Capture the cell that displays the provided text and extract its [x, y] central coordinate. 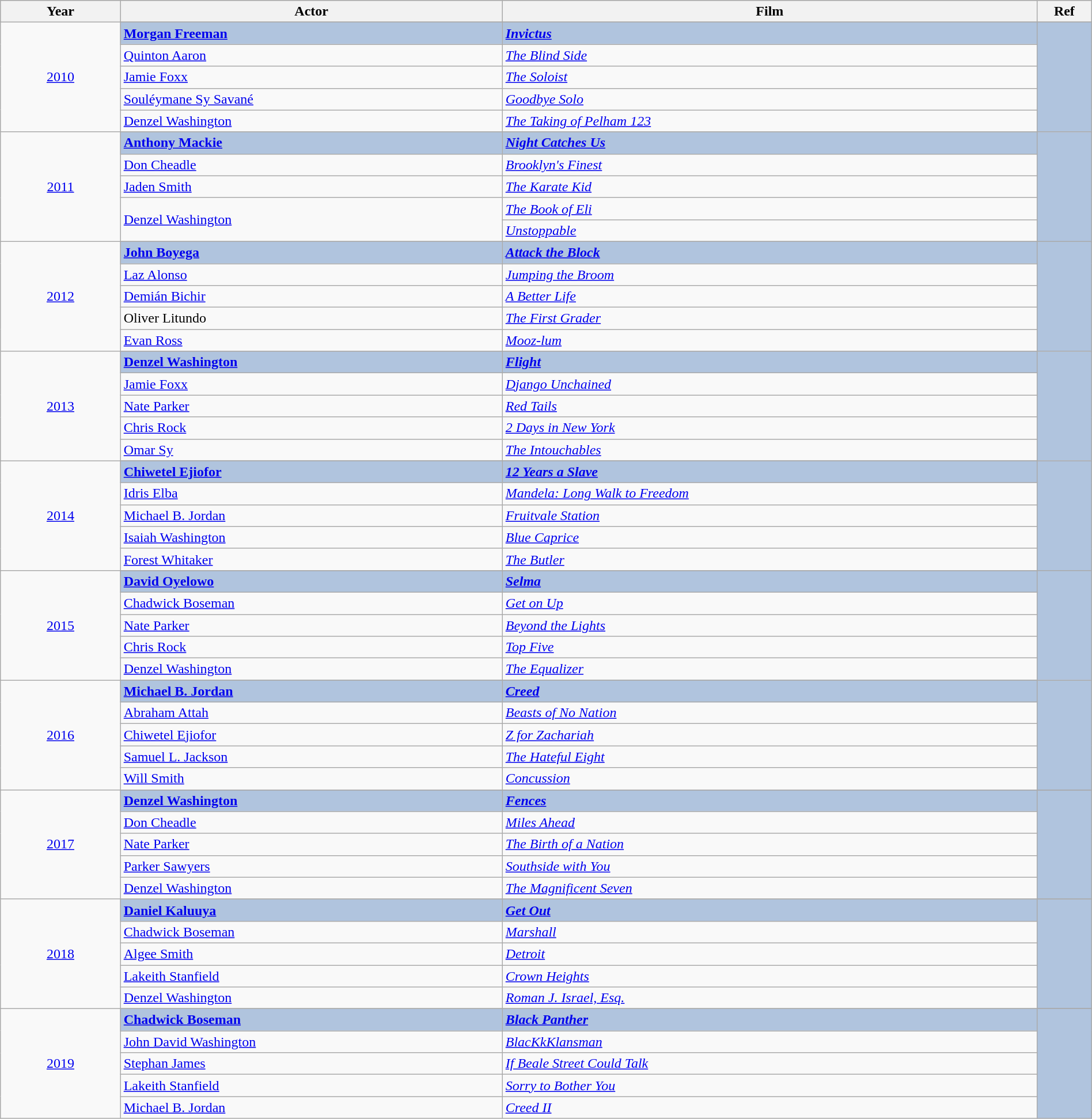
Year [60, 12]
2019 [60, 1064]
Brooklyn's Finest [769, 165]
Oliver Litundo [311, 318]
Actor [311, 12]
Idris Elba [311, 494]
Forest Whitaker [311, 559]
Jumping the Broom [769, 275]
2014 [60, 515]
A Better Life [769, 297]
Sorry to Bother You [769, 1086]
12 Years a Slave [769, 472]
2013 [60, 406]
David Oyelowo [311, 581]
Invictus [769, 33]
BlacKkKlansman [769, 1042]
Goodbye Solo [769, 99]
Mandela: Long Walk to Freedom [769, 494]
Fences [769, 801]
The First Grader [769, 318]
Laz Alonso [311, 275]
Django Unchained [769, 384]
2018 [60, 954]
Samuel L. Jackson [311, 757]
Morgan Freeman [311, 33]
The Taking of Pelham 123 [769, 121]
Get on Up [769, 603]
Beasts of No Nation [769, 713]
Ref [1064, 12]
The Birth of a Nation [769, 844]
Top Five [769, 647]
Attack the Block [769, 252]
2 Days in New York [769, 428]
The Karate Kid [769, 187]
Daniel Kaluuya [311, 910]
Parker Sawyers [311, 866]
Abraham Attah [311, 713]
Souléymane Sy Savané [311, 99]
Demián Bichir [311, 297]
Red Tails [769, 406]
Film [769, 12]
Creed II [769, 1107]
The Book of Eli [769, 208]
If Beale Street Could Talk [769, 1064]
Crown Heights [769, 976]
Get Out [769, 910]
Detroit [769, 954]
John David Washington [311, 1042]
The Equalizer [769, 669]
Quinton Aaron [311, 55]
Marshall [769, 932]
Selma [769, 581]
Night Catches Us [769, 143]
The Soloist [769, 77]
Omar Sy [311, 450]
Stephan James [311, 1064]
Unstoppable [769, 230]
Jaden Smith [311, 187]
Anthony Mackie [311, 143]
Roman J. Israel, Esq. [769, 998]
Flight [769, 362]
John Boyega [311, 252]
Miles Ahead [769, 822]
Fruitvale Station [769, 515]
Mooz-lum [769, 340]
Creed [769, 691]
The Intouchables [769, 450]
The Butler [769, 559]
Beyond the Lights [769, 625]
Blue Caprice [769, 537]
2017 [60, 844]
Southside with You [769, 866]
Black Panther [769, 1020]
Evan Ross [311, 340]
Concussion [769, 779]
Z for Zachariah [769, 735]
The Blind Side [769, 55]
Algee Smith [311, 954]
2011 [60, 187]
2015 [60, 625]
2012 [60, 296]
Isaiah Washington [311, 537]
Will Smith [311, 779]
2010 [60, 77]
The Hateful Eight [769, 757]
2016 [60, 735]
The Magnificent Seven [769, 888]
